Search for the cell housing the specified text and yield its (X, Y) center coordinate. 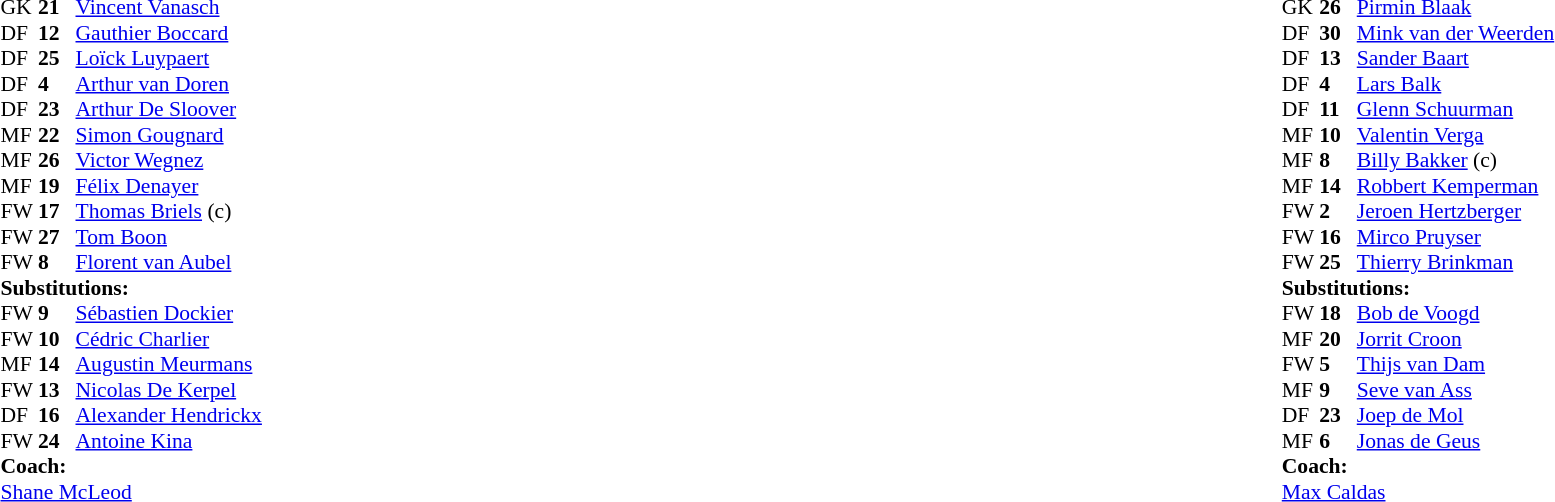
6 (1338, 441)
Florent van Aubel (169, 263)
Nicolas De Kerpel (169, 390)
5 (1338, 365)
Jorrit Croon (1456, 339)
30 (1338, 33)
20 (1338, 339)
Arthur De Sloover (169, 109)
27 (57, 237)
Billy Bakker (c) (1456, 161)
Joep de Mol (1456, 415)
Robbert Kemperman (1456, 186)
22 (57, 135)
17 (57, 211)
Seve van Ass (1456, 390)
Antoine Kina (169, 441)
Arthur van Doren (169, 84)
Bob de Voogd (1456, 313)
Gauthier Boccard (169, 33)
Jeroen Hertzberger (1456, 211)
Mirco Pruyser (1456, 237)
12 (57, 33)
Tom Boon (169, 237)
Thijs van Dam (1456, 365)
Sébastien Dockier (169, 313)
11 (1338, 109)
Lars Balk (1456, 84)
Glenn Schuurman (1456, 109)
24 (57, 441)
Mink van der Weerden (1456, 33)
26 (57, 161)
Cédric Charlier (169, 339)
18 (1338, 313)
Victor Wegnez (169, 161)
Simon Gougnard (169, 135)
Thomas Briels (c) (169, 211)
19 (57, 186)
Augustin Meurmans (169, 365)
Thierry Brinkman (1456, 263)
2 (1338, 211)
Jonas de Geus (1456, 441)
Loïck Luypaert (169, 59)
Félix Denayer (169, 186)
Valentin Verga (1456, 135)
Sander Baart (1456, 59)
Alexander Hendrickx (169, 415)
